Find where the given text appears and provide that cell's center as (X, Y) coordinate. 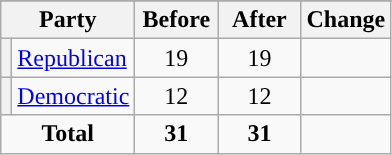
Before (176, 20)
After (260, 20)
Republican (74, 58)
Total (68, 134)
Party (68, 20)
Change (346, 20)
Democratic (74, 96)
